Return the (X, Y) coordinate for the center point of the cell that contains the specified text.  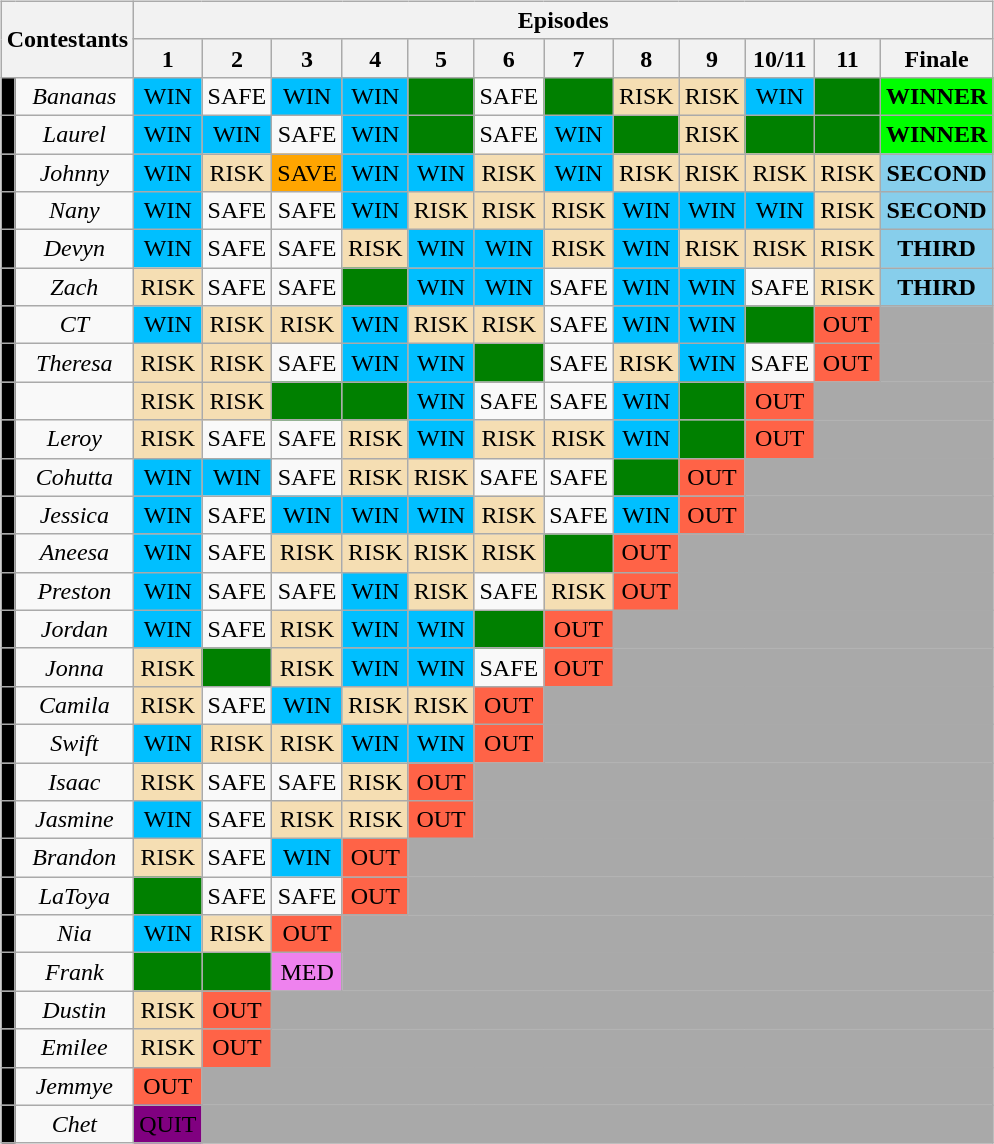
Emilee (74, 1048)
Chet (74, 1124)
Nia (74, 934)
CT (74, 325)
3 (308, 58)
Camila (74, 705)
Finale (936, 58)
Jemmye (74, 1086)
Nany (74, 211)
Jasmine (74, 820)
Frank (74, 972)
SAVE (308, 173)
7 (579, 58)
Leroy (74, 439)
Brandon (74, 858)
2 (237, 58)
5 (441, 58)
Episodes (564, 20)
10/11 (780, 58)
Preston (74, 591)
11 (848, 58)
Aneesa (74, 553)
8 (646, 58)
6 (509, 58)
Jordan (74, 629)
9 (712, 58)
Jonna (74, 667)
Devyn (74, 249)
Laurel (74, 134)
Isaac (74, 781)
Zach (74, 287)
Johnny (74, 173)
Dustin (74, 1010)
QUIT (168, 1124)
Cohutta (74, 477)
LaToya (74, 896)
Theresa (74, 363)
1 (168, 58)
Contestants (67, 39)
Jessica (74, 515)
MED (308, 972)
Bananas (74, 96)
4 (375, 58)
Swift (74, 743)
